Return the [X, Y] coordinate for the center point of the cell that contains the specified text.  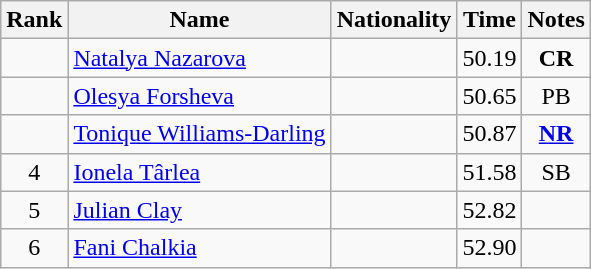
Tonique Williams-Darling [200, 134]
Time [490, 20]
5 [34, 210]
SB [556, 172]
52.90 [490, 248]
50.87 [490, 134]
Natalya Nazarova [200, 58]
NR [556, 134]
Fani Chalkia [200, 248]
Julian Clay [200, 210]
Rank [34, 20]
6 [34, 248]
PB [556, 96]
Olesya Forsheva [200, 96]
Notes [556, 20]
50.65 [490, 96]
52.82 [490, 210]
50.19 [490, 58]
Nationality [394, 20]
Name [200, 20]
4 [34, 172]
Ionela Târlea [200, 172]
51.58 [490, 172]
CR [556, 58]
